Identify which cell holds the provided text, then report its (X, Y) central coordinate. 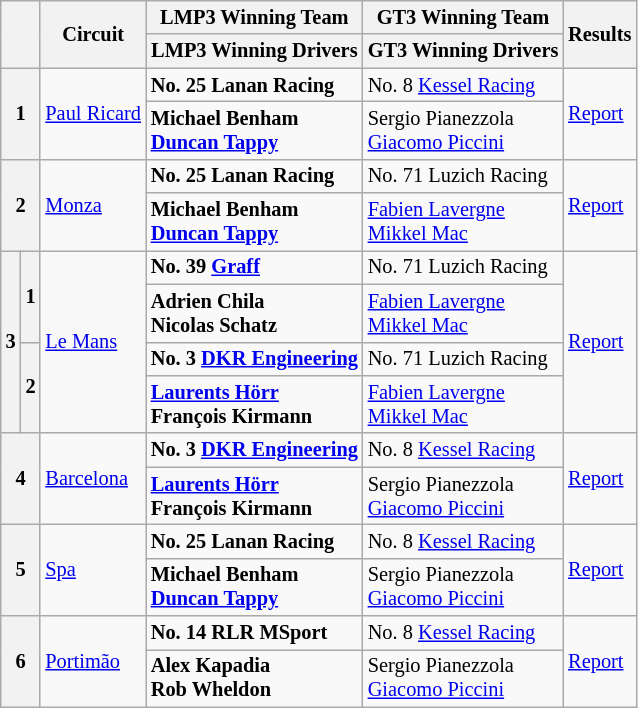
Results (600, 34)
5 (21, 570)
LMP3 Winning Drivers (254, 51)
No. 39 Graff (254, 267)
Portimão (92, 662)
3 (11, 342)
Circuit (92, 34)
Adrien Chila Nicolas Schatz (254, 313)
Spa (92, 570)
No. 14 RLR MSport (254, 633)
GT3 Winning Team (463, 17)
LMP3 Winning Team (254, 17)
Le Mans (92, 342)
Monza (92, 204)
Paul Ricard (92, 114)
Barcelona (92, 478)
4 (21, 478)
GT3 Winning Drivers (463, 51)
Alex Kapadia Rob Wheldon (254, 678)
6 (21, 662)
